Find where the given text appears and provide that cell's center as [X, Y] coordinate. 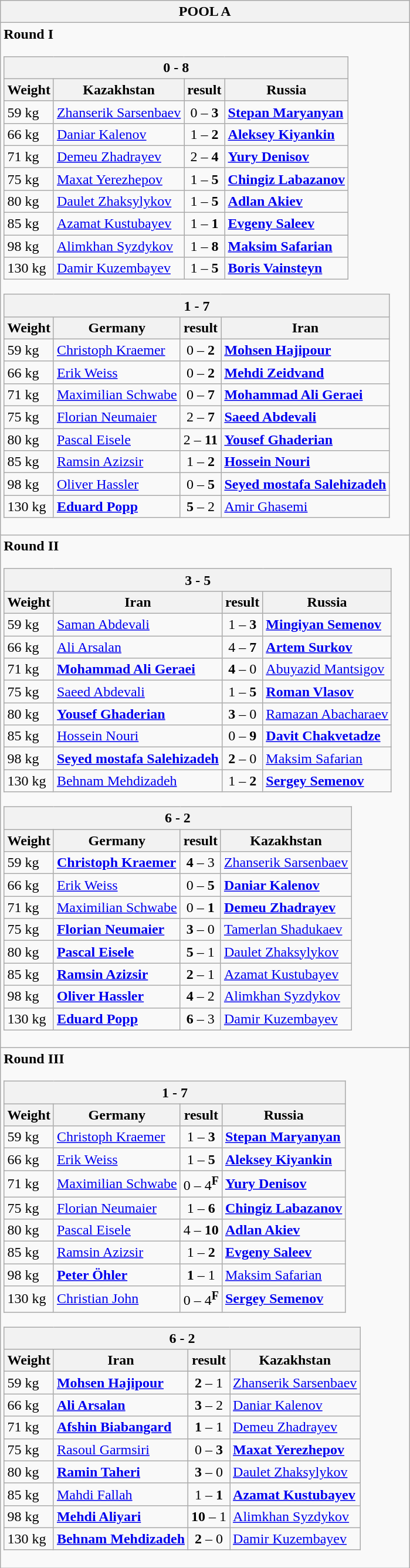
4 – 10 [201, 1230]
Ramazan Abacharaev [327, 714]
Abuyazid Mantsigov [327, 669]
Ramin Taheri [121, 1472]
2 – 11 [201, 440]
Davit Chakvetadze [327, 736]
Tamerlan Shadukaev [286, 930]
6 – 3 [201, 1019]
1 – 8 [204, 246]
1 – 6 [201, 1208]
Amir Ghasemi [305, 506]
Mingiyan Semenov [327, 625]
Saman Abdevali [137, 625]
10 – 1 [209, 1516]
5 – 2 [201, 506]
Roman Vlasov [327, 692]
3 - 5 [198, 580]
5 – 1 [201, 952]
Mahdi Fallah [121, 1494]
4 – 7 [242, 647]
0 - 8 [176, 67]
4 – 0 [242, 669]
POOL A [205, 12]
4 – 3 [201, 863]
0 – 7 [201, 394]
0 – 1 [201, 907]
Mehdi Zeidvand [305, 372]
3 – 2 [209, 1405]
Peter Öhler [117, 1275]
2 – 4 [204, 157]
Rasoul Garmsiri [121, 1450]
Boris Vainsteyn [286, 268]
Mehdi Aliyari [121, 1516]
4 – 2 [201, 996]
0 – 9 [242, 736]
2 – 7 [201, 417]
Artem Surkov [327, 647]
Christian John [117, 1299]
Afshin Biabangard [121, 1427]
